Detect which cell encompasses the target text, then output its [X, Y] center coordinate. 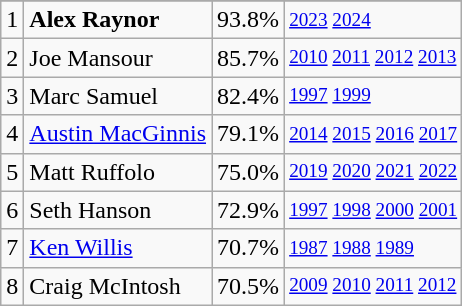
82.4% [248, 96]
Joe Mansour [118, 58]
1 [12, 20]
7 [12, 248]
75.0% [248, 172]
2014 2015 2016 2017 [374, 134]
6 [12, 210]
85.7% [248, 58]
3 [12, 96]
8 [12, 286]
72.9% [248, 210]
2009 2010 2011 2012 [374, 286]
Craig McIntosh [118, 286]
79.1% [248, 134]
2019 2020 2021 2022 [374, 172]
Alex Raynor [118, 20]
1997 1999 [374, 96]
93.8% [248, 20]
Austin MacGinnis [118, 134]
Ken Willis [118, 248]
2010 2011 2012 2013 [374, 58]
2 [12, 58]
Marc Samuel [118, 96]
70.5% [248, 286]
Matt Ruffolo [118, 172]
2023 2024 [374, 20]
Seth Hanson [118, 210]
5 [12, 172]
70.7% [248, 248]
4 [12, 134]
1987 1988 1989 [374, 248]
1997 1998 2000 2001 [374, 210]
